Detect which cell encompasses the target text, then output its [X, Y] center coordinate. 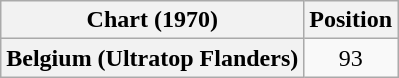
Position [351, 20]
Belgium (Ultratop Flanders) [152, 58]
93 [351, 58]
Chart (1970) [152, 20]
